Return (X, Y) of the center of cell containing provided text 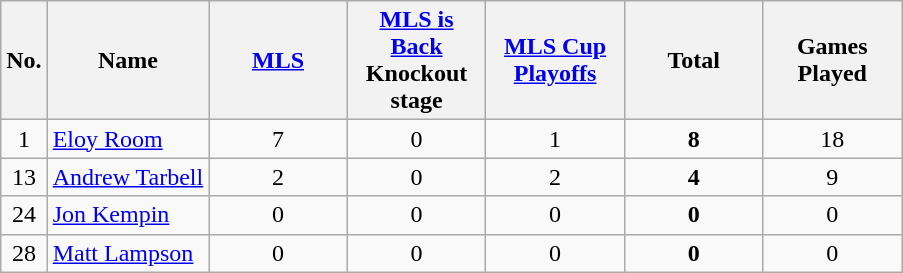
8 (694, 139)
Matt Lampson (128, 253)
MLS is BackKnockout stage (416, 60)
28 (24, 253)
Games Played (832, 60)
Eloy Room (128, 139)
No. (24, 60)
18 (832, 139)
9 (832, 177)
7 (278, 139)
Jon Kempin (128, 215)
4 (694, 177)
Name (128, 60)
MLS Cup Playoffs (556, 60)
Total (694, 60)
MLS (278, 60)
Andrew Tarbell (128, 177)
24 (24, 215)
13 (24, 177)
